Find where the given text appears and provide that cell's center as [x, y] coordinate. 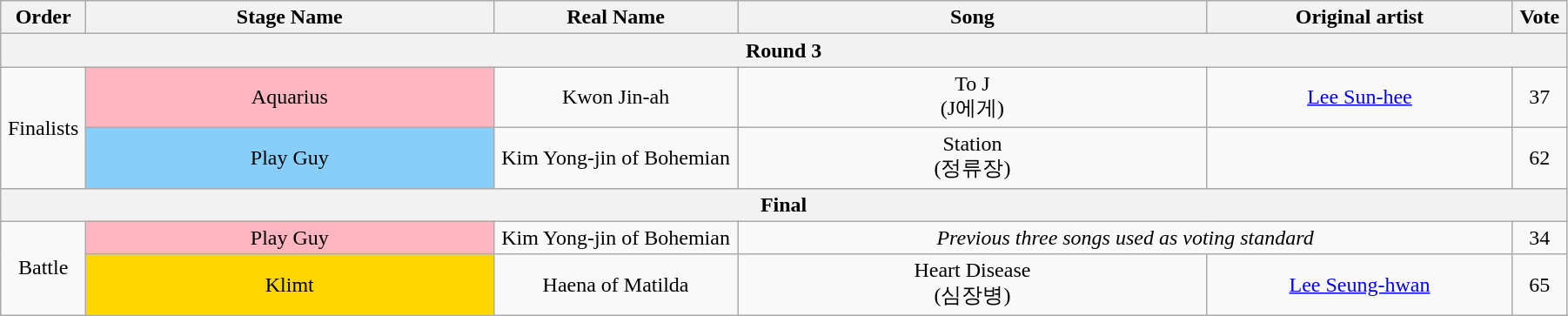
Heart Disease(심장병) [973, 285]
Station(정류장) [973, 158]
Round 3 [784, 50]
Final [784, 205]
65 [1539, 285]
Original artist [1359, 17]
Lee Seung-hwan [1359, 285]
Vote [1539, 17]
Haena of Matilda [616, 285]
34 [1539, 238]
To J(J에게) [973, 97]
Aquarius [290, 97]
Song [973, 17]
Real Name [616, 17]
Order [44, 17]
Previous three songs used as voting standard [1125, 238]
62 [1539, 158]
Finalists [44, 127]
Lee Sun-hee [1359, 97]
Kwon Jin-ah [616, 97]
Battle [44, 268]
37 [1539, 97]
Klimt [290, 285]
Stage Name [290, 17]
